For the text-containing cell, return its midpoint in [x, y] coordinate format. 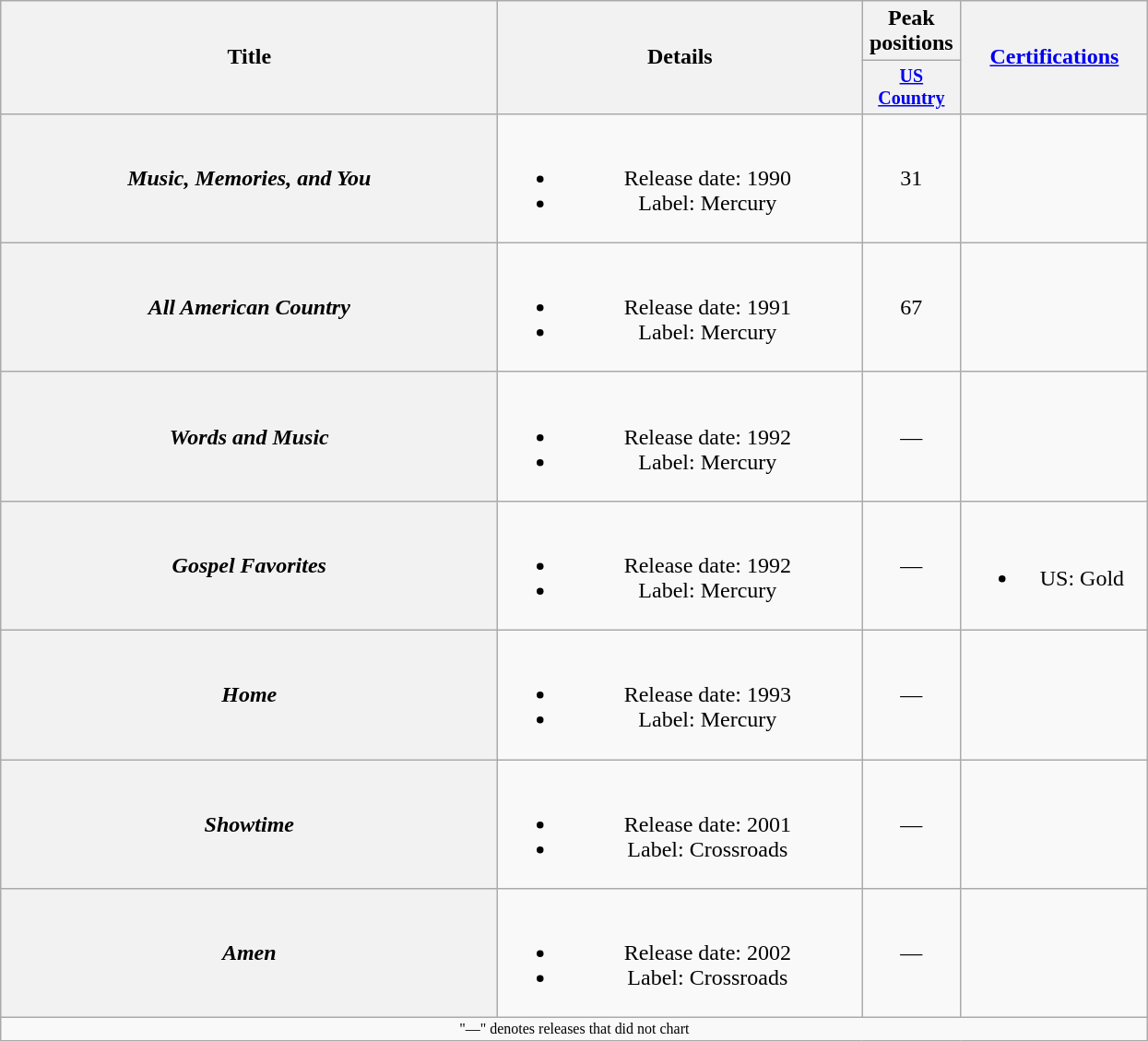
Release date: 1990Label: Mercury [681, 178]
Certifications [1055, 57]
Home [249, 695]
Words and Music [249, 436]
Title [249, 57]
Details [681, 57]
Gospel Favorites [249, 565]
All American Country [249, 307]
Release date: 1993Label: Mercury [681, 695]
Release date: 2001Label: Crossroads [681, 824]
Release date: 1991Label: Mercury [681, 307]
Amen [249, 953]
"—" denotes releases that did not chart [574, 1029]
67 [911, 307]
US: Gold [1055, 565]
Music, Memories, and You [249, 178]
Peak positions [911, 31]
Release date: 2002Label: Crossroads [681, 953]
31 [911, 178]
US Country [911, 87]
Showtime [249, 824]
